Capture the cell that displays the provided text and extract its (x, y) central coordinate. 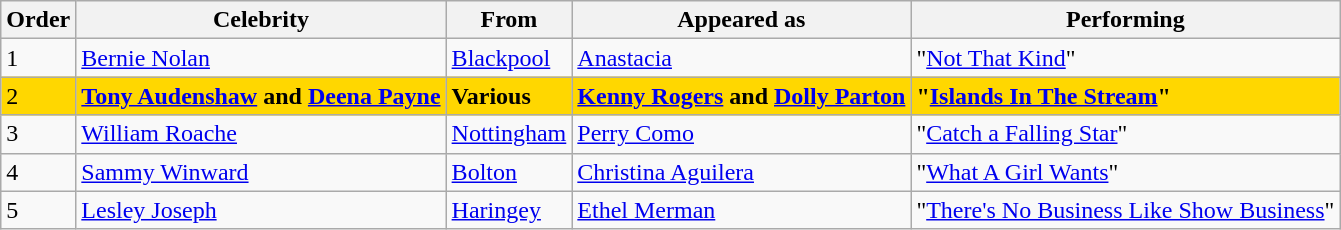
Performing (1126, 20)
Ethel Merman (742, 210)
"What A Girl Wants" (1126, 172)
Lesley Joseph (261, 210)
4 (38, 172)
Various (509, 96)
"Not That Kind" (1126, 58)
Celebrity (261, 20)
Blackpool (509, 58)
5 (38, 210)
From (509, 20)
2 (38, 96)
William Roache (261, 134)
Sammy Winward (261, 172)
Haringey (509, 210)
Nottingham (509, 134)
3 (38, 134)
Order (38, 20)
Bernie Nolan (261, 58)
Appeared as (742, 20)
"Catch a Falling Star" (1126, 134)
Kenny Rogers and Dolly Parton (742, 96)
Anastacia (742, 58)
"Islands In The Stream" (1126, 96)
Christina Aguilera (742, 172)
Perry Como (742, 134)
1 (38, 58)
"There's No Business Like Show Business" (1126, 210)
Tony Audenshaw and Deena Payne (261, 96)
Bolton (509, 172)
